Return [X, Y] of the center of cell containing provided text 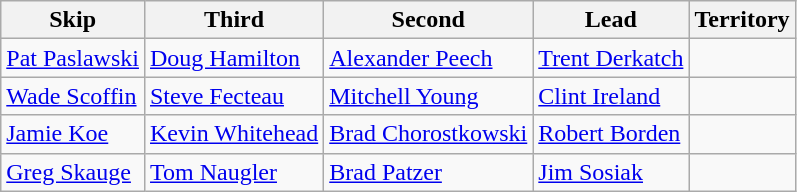
Second [428, 20]
Steve Fecteau [234, 96]
Tom Naugler [234, 172]
Lead [611, 20]
Trent Derkatch [611, 58]
Territory [742, 20]
Doug Hamilton [234, 58]
Greg Skauge [73, 172]
Skip [73, 20]
Brad Patzer [428, 172]
Kevin Whitehead [234, 134]
Brad Chorostkowski [428, 134]
Clint Ireland [611, 96]
Alexander Peech [428, 58]
Robert Borden [611, 134]
Jamie Koe [73, 134]
Jim Sosiak [611, 172]
Pat Paslawski [73, 58]
Wade Scoffin [73, 96]
Mitchell Young [428, 96]
Third [234, 20]
